Return the (x, y) coordinate for the center point of the cell that contains the specified text.  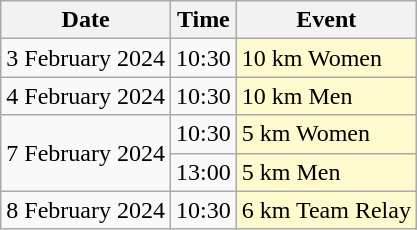
5 km Men (326, 172)
7 February 2024 (86, 153)
3 February 2024 (86, 58)
8 February 2024 (86, 210)
10 km Men (326, 96)
10 km Women (326, 58)
6 km Team Relay (326, 210)
Event (326, 20)
5 km Women (326, 134)
Date (86, 20)
4 February 2024 (86, 96)
13:00 (203, 172)
Time (203, 20)
